Find where the given text appears and provide that cell's center as [x, y] coordinate. 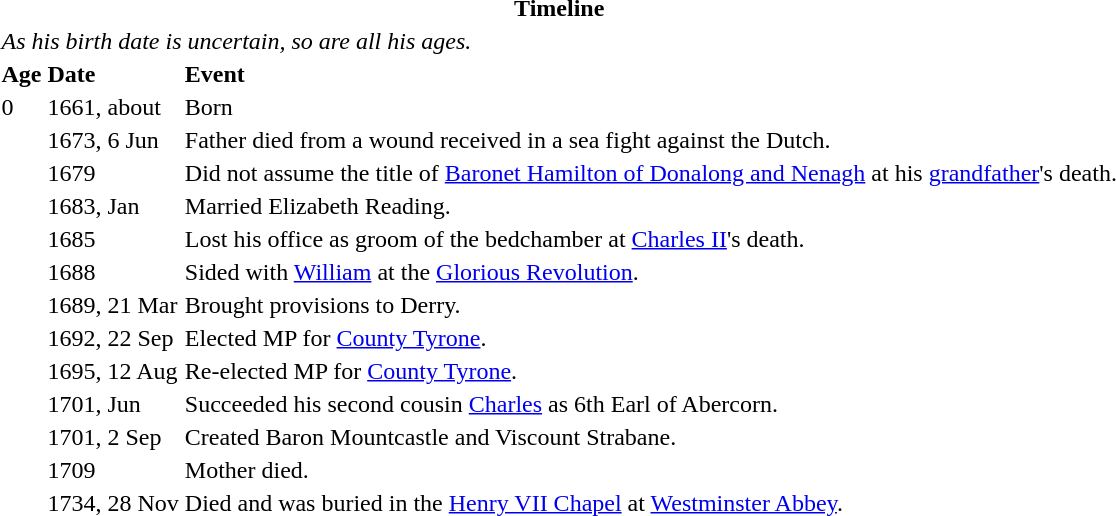
1683, Jan [113, 206]
1679 [113, 173]
1685 [113, 239]
1701, 2 Sep [113, 437]
Date [113, 74]
0 [22, 107]
1701, Jun [113, 404]
1692, 22 Sep [113, 338]
Age [22, 74]
1695, 12 Aug [113, 371]
1689, 21 Mar [113, 305]
1661, about [113, 107]
1709 [113, 470]
1673, 6 Jun [113, 140]
1688 [113, 272]
